Extract the (x, y) coordinate from the center of the cell holding the provided text.  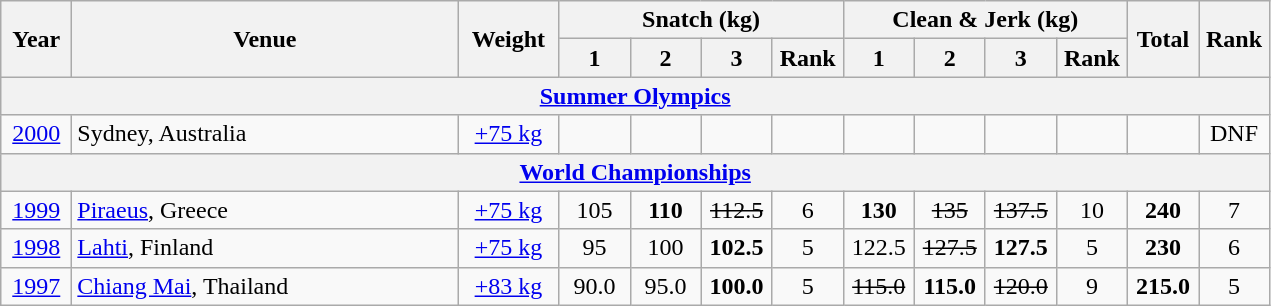
1999 (36, 210)
135 (950, 210)
Clean & Jerk (kg) (985, 20)
137.5 (1020, 210)
240 (1162, 210)
Sydney, Australia (265, 134)
World Championships (636, 172)
Chiang Mai, Thailand (265, 286)
215.0 (1162, 286)
DNF (1234, 134)
122.5 (878, 248)
Total (1162, 39)
112.5 (736, 210)
95 (594, 248)
100.0 (736, 286)
100 (666, 248)
Weight (508, 39)
Piraeus, Greece (265, 210)
1997 (36, 286)
130 (878, 210)
Year (36, 39)
102.5 (736, 248)
Snatch (kg) (701, 20)
+83 kg (508, 286)
230 (1162, 248)
9 (1092, 286)
105 (594, 210)
1998 (36, 248)
10 (1092, 210)
90.0 (594, 286)
110 (666, 210)
Summer Olympics (636, 96)
120.0 (1020, 286)
Lahti, Finland (265, 248)
Venue (265, 39)
95.0 (666, 286)
7 (1234, 210)
2000 (36, 134)
